Output the [X, Y] coordinate of the center of the cell containing the given text.  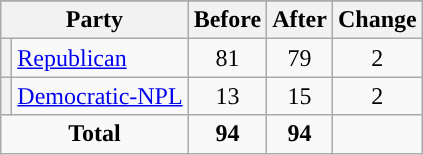
Republican [100, 58]
After [300, 20]
13 [228, 96]
79 [300, 58]
81 [228, 58]
Before [228, 20]
Democratic-NPL [100, 96]
Total [94, 134]
Change [377, 20]
Party [94, 20]
15 [300, 96]
